Output the [X, Y] coordinate of the center of the cell containing the given text.  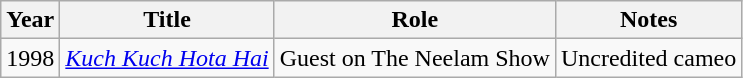
1998 [30, 58]
Uncredited cameo [648, 58]
Title [167, 20]
Kuch Kuch Hota Hai [167, 58]
Role [414, 20]
Year [30, 20]
Guest on The Neelam Show [414, 58]
Notes [648, 20]
